Extract the [x, y] coordinate from the center of the cell holding the provided text.  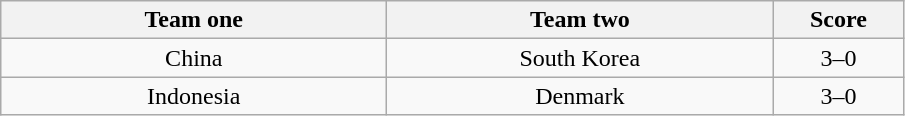
Team two [580, 20]
Indonesia [194, 96]
Denmark [580, 96]
Team one [194, 20]
Score [838, 20]
China [194, 58]
South Korea [580, 58]
